Identify which cell holds the provided text, then report its [X, Y] central coordinate. 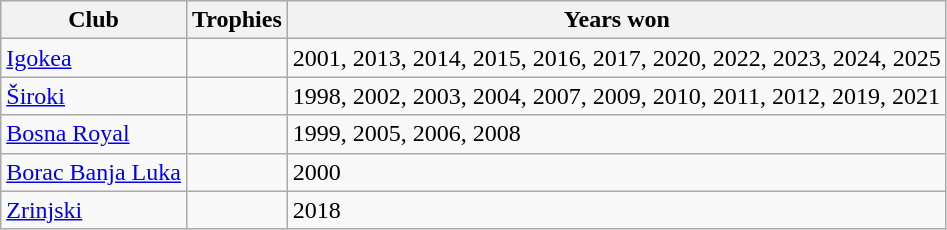
Borac Banja Luka [94, 172]
Igokea [94, 58]
2001, 2013, 2014, 2015, 2016, 2017, 2020, 2022, 2023, 2024, 2025 [616, 58]
Bosna Royal [94, 134]
2000 [616, 172]
2018 [616, 210]
1999, 2005, 2006, 2008 [616, 134]
Široki [94, 96]
Zrinjski [94, 210]
Club [94, 20]
Years won [616, 20]
Trophies [236, 20]
1998, 2002, 2003, 2004, 2007, 2009, 2010, 2011, 2012, 2019, 2021 [616, 96]
